Output the [X, Y] coordinate of the center of the cell containing the given text.  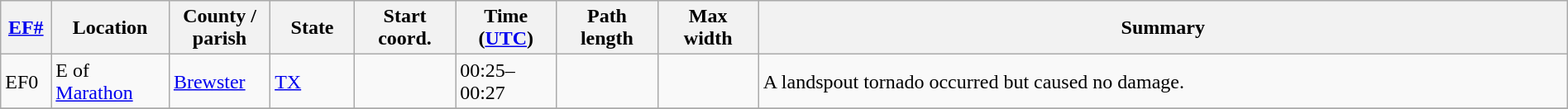
Brewster [219, 81]
Location [111, 28]
E of Marathon [111, 81]
State [313, 28]
Time (UTC) [506, 28]
EF# [26, 28]
Max width [708, 28]
Path length [607, 28]
00:25–00:27 [506, 81]
TX [313, 81]
Start coord. [404, 28]
A landspout tornado occurred but caused no damage. [1163, 81]
Summary [1163, 28]
EF0 [26, 81]
County / parish [219, 28]
